Find where the given text appears and provide that cell's center as (X, Y) coordinate. 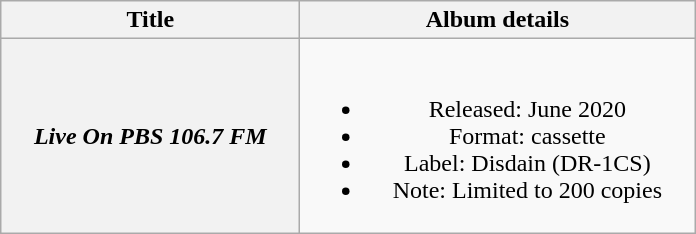
Released: June 2020Format: cassetteLabel: Disdain (DR-1CS)Note: Limited to 200 copies (498, 136)
Album details (498, 20)
Live On PBS 106.7 FM (150, 136)
Title (150, 20)
